Search for the cell housing the specified text and yield its (X, Y) center coordinate. 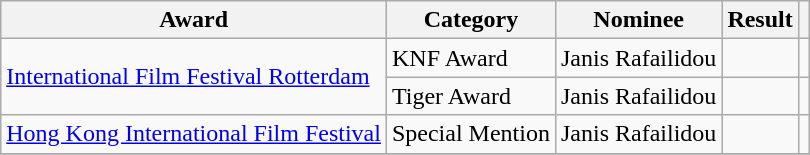
Result (760, 20)
Category (470, 20)
Nominee (638, 20)
International Film Festival Rotterdam (194, 77)
Tiger Award (470, 96)
Special Mention (470, 134)
Award (194, 20)
Hong Kong International Film Festival (194, 134)
KNF Award (470, 58)
